Scan for the cell matching the given text and deliver its (X, Y) coordinate at center. 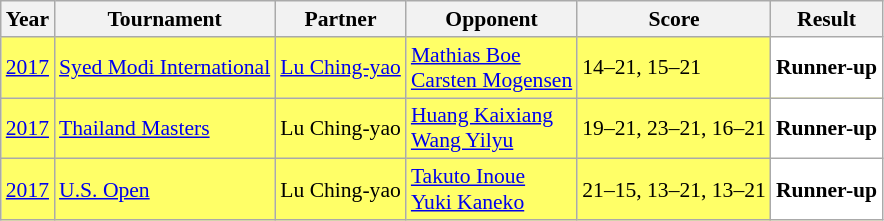
Syed Modi International (164, 68)
Score (674, 19)
Thailand Masters (164, 128)
14–21, 15–21 (674, 68)
U.S. Open (164, 190)
Tournament (164, 19)
19–21, 23–21, 16–21 (674, 128)
Mathias Boe Carsten Mogensen (492, 68)
Result (826, 19)
21–15, 13–21, 13–21 (674, 190)
Opponent (492, 19)
Takuto Inoue Yuki Kaneko (492, 190)
Year (28, 19)
Huang Kaixiang Wang Yilyu (492, 128)
Partner (340, 19)
